Search for the cell housing the specified text and yield its (X, Y) center coordinate. 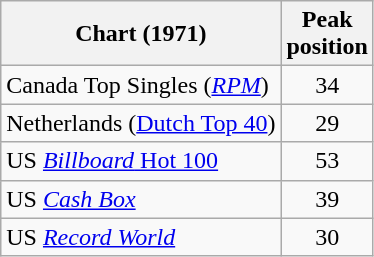
39 (327, 199)
29 (327, 123)
Peakposition (327, 34)
34 (327, 85)
US Cash Box (141, 199)
US Record World (141, 237)
53 (327, 161)
30 (327, 237)
Netherlands (Dutch Top 40) (141, 123)
Chart (1971) (141, 34)
US Billboard Hot 100 (141, 161)
Canada Top Singles (RPM) (141, 85)
